Output the [X, Y] coordinate of the center of the cell containing the given text.  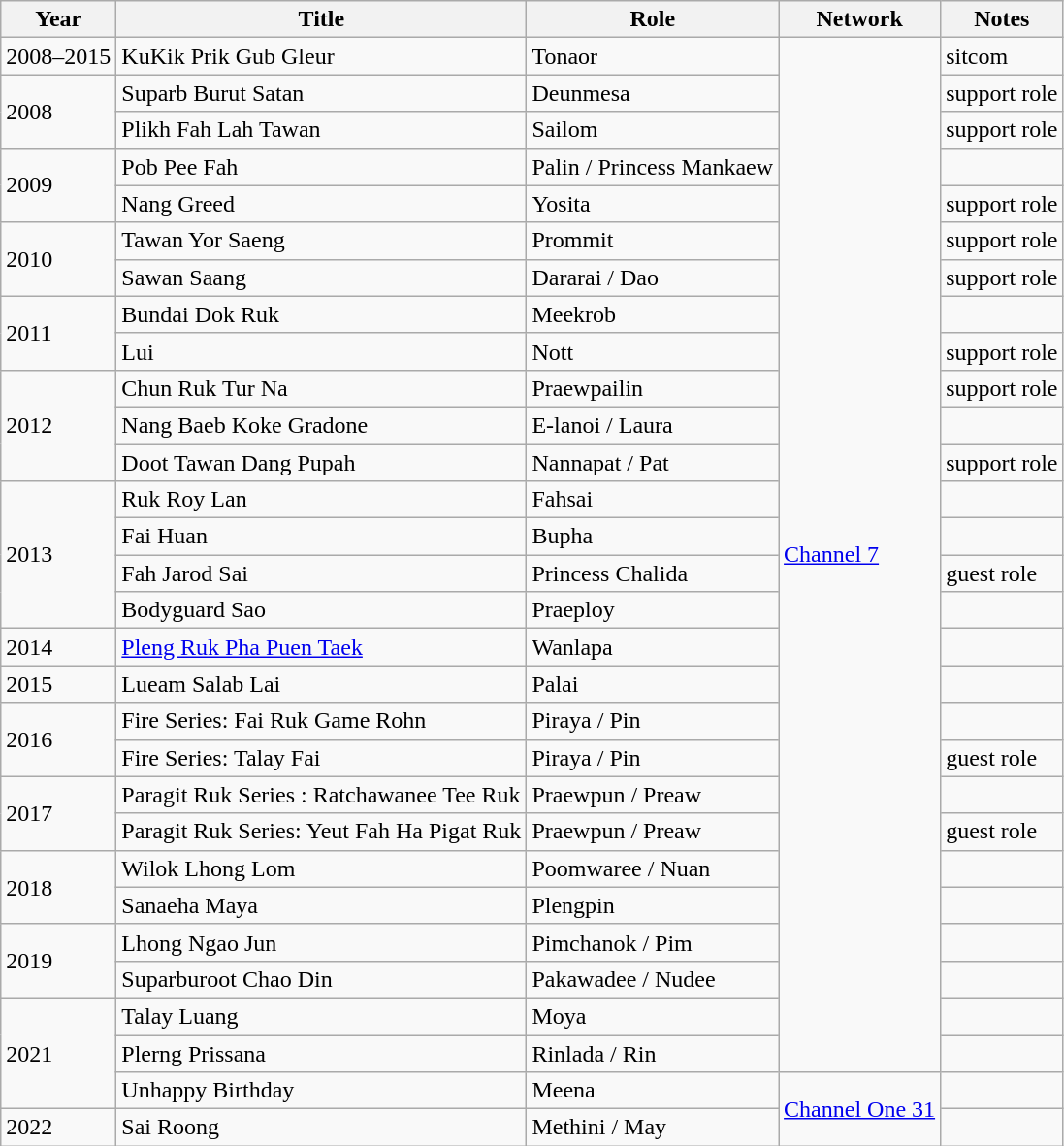
2022 [58, 1128]
Title [322, 19]
Pimchanok / Pim [653, 942]
Pakawadee / Nudee [653, 979]
2013 [58, 555]
Yosita [653, 204]
Channel 7 [859, 555]
Palin / Princess Mankaew [653, 167]
Network [859, 19]
2017 [58, 813]
Poomwaree / Nuan [653, 868]
Paragit Ruk Series : Ratchawanee Tee Ruk [322, 795]
Lhong Ngao Jun [322, 942]
Notes [1002, 19]
2008 [58, 112]
Sailom [653, 130]
Rinlada / Rin [653, 1053]
Talay Luang [322, 1016]
Fahsai [653, 500]
Fire Series: Talay Fai [322, 758]
Fire Series: Fai Ruk Game Rohn [322, 721]
Year [58, 19]
Chun Ruk Tur Na [322, 388]
Wanlapa [653, 647]
Sanaeha Maya [322, 905]
Moya [653, 1016]
Nang Baeb Koke Gradone [322, 425]
Dararai / Dao [653, 278]
Praewpailin [653, 388]
Nott [653, 351]
sitcom [1002, 56]
Deunmesa [653, 93]
2018 [58, 887]
Plerng Prissana [322, 1053]
KuKik Prik Gub Gleur [322, 56]
Plengpin [653, 905]
2009 [58, 185]
Pob Pee Fah [322, 167]
2021 [58, 1053]
Prommit [653, 241]
Suparb Burut Satan [322, 93]
E-lanoi / Laura [653, 425]
Praeploy [653, 610]
Tawan Yor Saeng [322, 241]
Meekrob [653, 314]
2012 [58, 425]
Methini / May [653, 1128]
Channel One 31 [859, 1109]
Nannapat / Pat [653, 463]
2011 [58, 333]
Fah Jarod Sai [322, 573]
Ruk Roy Lan [322, 500]
Bundai Dok Ruk [322, 314]
Doot Tawan Dang Pupah [322, 463]
Palai [653, 684]
2014 [58, 647]
Lueam Salab Lai [322, 684]
2016 [58, 739]
Meena [653, 1091]
Sai Roong [322, 1128]
Suparburoot Chao Din [322, 979]
Fai Huan [322, 537]
Tonaor [653, 56]
Role [653, 19]
Paragit Ruk Series: Yeut Fah Ha Pigat Ruk [322, 832]
Wilok Lhong Lom [322, 868]
Bupha [653, 537]
Lui [322, 351]
2019 [58, 961]
Nang Greed [322, 204]
2008–2015 [58, 56]
2010 [58, 259]
Sawan Saang [322, 278]
Pleng Ruk Pha Puen Taek [322, 647]
Bodyguard Sao [322, 610]
2015 [58, 684]
Unhappy Birthday [322, 1091]
Princess Chalida [653, 573]
Plikh Fah Lah Tawan [322, 130]
